Find where the given text appears and provide that cell's center as [X, Y] coordinate. 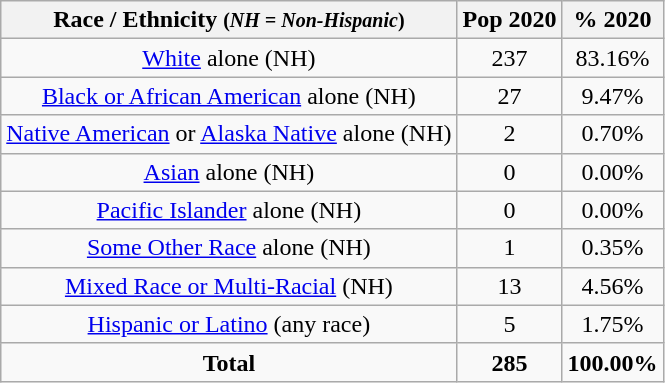
Mixed Race or Multi-Racial (NH) [229, 286]
27 [510, 96]
Native American or Alaska Native alone (NH) [229, 134]
9.47% [612, 96]
237 [510, 58]
Hispanic or Latino (any race) [229, 324]
Race / Ethnicity (NH = Non-Hispanic) [229, 20]
1 [510, 248]
13 [510, 286]
2 [510, 134]
% 2020 [612, 20]
83.16% [612, 58]
Asian alone (NH) [229, 172]
5 [510, 324]
Total [229, 362]
White alone (NH) [229, 58]
Black or African American alone (NH) [229, 96]
Pop 2020 [510, 20]
1.75% [612, 324]
285 [510, 362]
Some Other Race alone (NH) [229, 248]
100.00% [612, 362]
Pacific Islander alone (NH) [229, 210]
4.56% [612, 286]
0.35% [612, 248]
0.70% [612, 134]
